Return the [x, y] coordinate for the center point of the cell that contains the specified text.  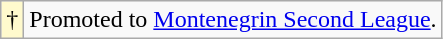
† [12, 20]
Promoted to Montenegrin Second League. [233, 20]
